Return [X, Y] of the center of cell containing provided text 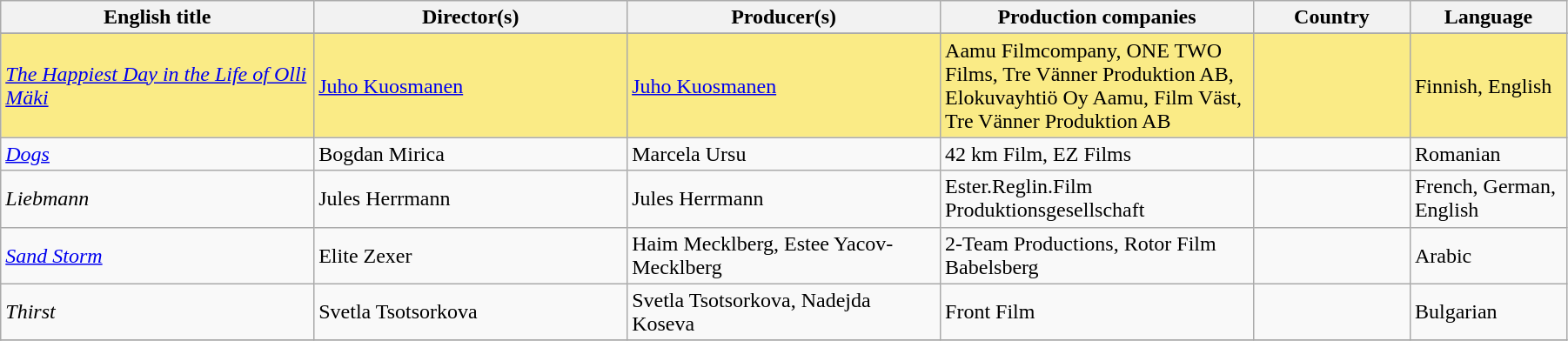
Marcela Ursu [784, 154]
Producer(s) [784, 17]
Sand Storm [157, 256]
Thirst [157, 311]
Front Film [1097, 311]
Director(s) [471, 17]
Bulgarian [1488, 311]
The Happiest Day in the Life of Olli Mäki [157, 85]
English title [157, 17]
Ester.Reglin.Film Produktionsgesellschaft [1097, 198]
42 km Film, EZ Films [1097, 154]
French, German, English [1488, 198]
Language [1488, 17]
Arabic [1488, 256]
Svetla Tsotsorkova [471, 311]
Liebmann [157, 198]
Bogdan Mirica [471, 154]
Aamu Filmcompany, ONE TWO Films, Tre Vänner Produktion AB, Elokuvayhtiö Oy Aamu, Film Väst, Tre Vänner Produktion AB [1097, 85]
Romanian [1488, 154]
Production companies [1097, 17]
Finnish, English [1488, 85]
Svetla Tsotsorkova, Nadejda Koseva [784, 311]
Haim Mecklberg, Estee Yacov-Mecklberg [784, 256]
Country [1331, 17]
Dogs [157, 154]
Elite Zexer [471, 256]
2-Team Productions, Rotor Film Babelsberg [1097, 256]
